Return (X, Y) of the center of cell containing provided text 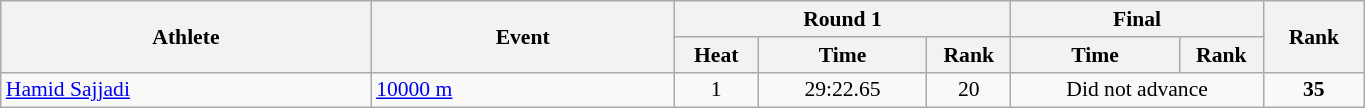
Event (522, 36)
29:22.65 (842, 90)
Round 1 (842, 19)
1 (716, 90)
10000 m (522, 90)
35 (1314, 90)
Athlete (186, 36)
Hamid Sajjadi (186, 90)
Heat (716, 55)
20 (969, 90)
Final (1138, 19)
Did not advance (1138, 90)
